Search for the cell housing the specified text and yield its (X, Y) center coordinate. 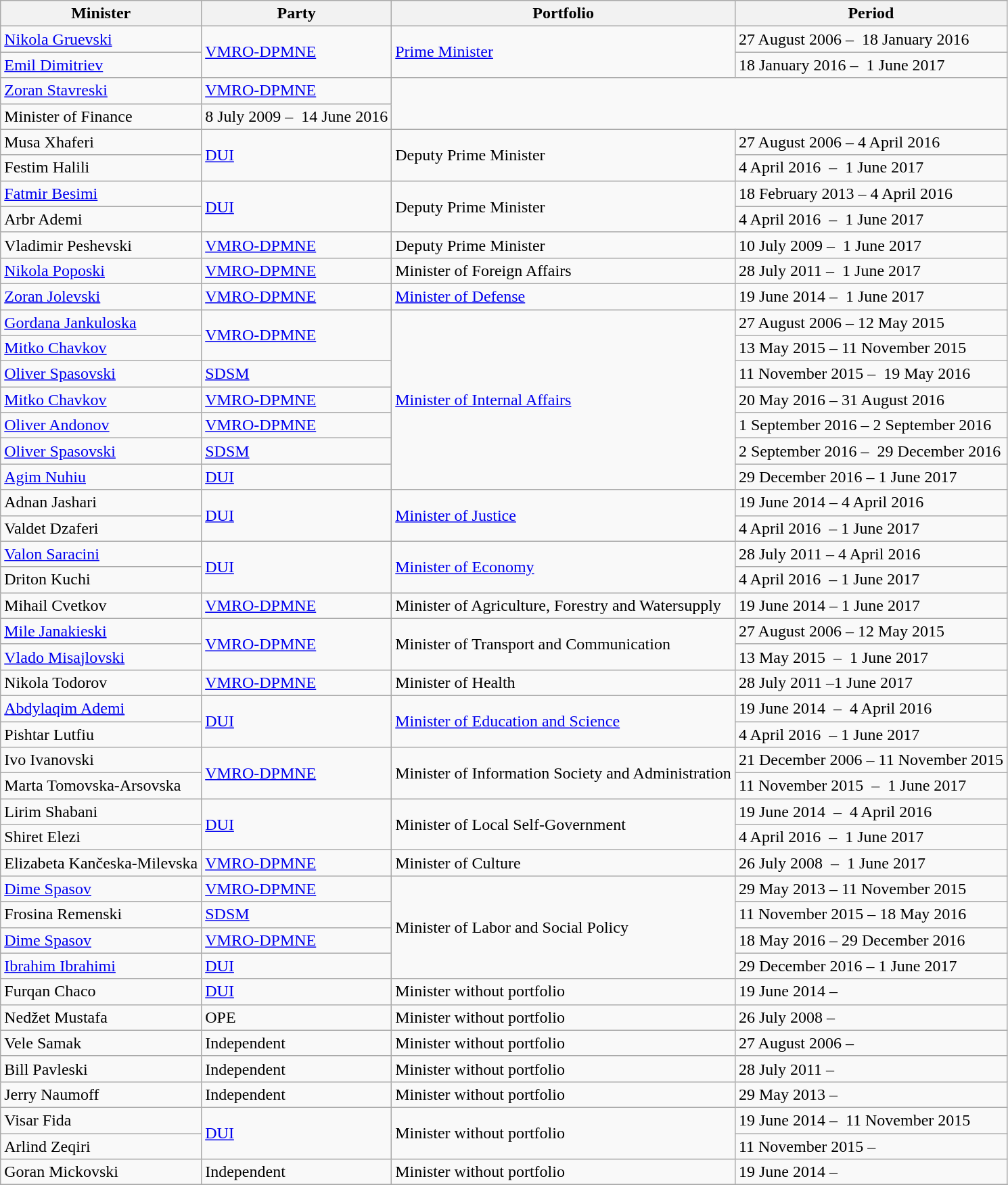
19 June 2014 – 1 Јune 2017 (871, 605)
21 December 2006 – 11 November 2015 (871, 760)
Shiret Elezi (101, 837)
27 August 2006 – 4 April 2016 (871, 142)
2 September 2016 – 29 December 2016 (871, 451)
Jerry Naumoff (101, 1094)
Nedžet Mustafa (101, 1017)
28 July 2011 –1 June 2017 (871, 682)
10 July 2009 – 1 June 2017 (871, 245)
Mihail Cvetkov (101, 605)
19 June 2014 – 11 November 2015 (871, 1120)
Abdylaqim Ademi (101, 708)
Emil Dimitriev (101, 65)
Minister of Justice (564, 515)
18 May 2016 – 29 December 2016 (871, 940)
Party (296, 14)
Minister of Finance (101, 116)
Fatmir Besimi (101, 193)
Minister of Culture (564, 863)
Marta Tomovska-Arsovska (101, 786)
13 May 2015 – 11 November 2015 (871, 348)
Elizabeta Kančeska-Milevska (101, 863)
Minister of Labor and Social Policy (564, 927)
Minister of Transport and Communication (564, 644)
Vladimir Peshevski (101, 245)
Furqan Chaco (101, 992)
11 November 2015 – 1 June 2017 (871, 786)
Arlind Zeqiri (101, 1146)
Driton Kuchi (101, 580)
11 November 2015 – 18 May 2016 (871, 914)
18 January 2016 – 1 June 2017 (871, 65)
OPE (296, 1017)
Valdet Dzaferi (101, 528)
Minister of Local Self-Government (564, 824)
Lirim Shabani (101, 812)
Nikola Poposki (101, 271)
Pishtar Lutfiu (101, 734)
Visar Fida (101, 1120)
Adnan Jashari (101, 503)
28 July 2011 – (871, 1069)
28 July 2011 – 1 Јune 2017 (871, 271)
Zoran Stavreski (101, 91)
Frosina Remenski (101, 914)
Minister of Agriculture, Forestry and Watersupply (564, 605)
27 August 2006 – (871, 1043)
Gordana Jankuloska (101, 323)
11 November 2015 – 19 May 2016 (871, 374)
19 June 2014 – 1 June 2017 (871, 296)
Agim Nuhiu (101, 477)
Minister of Information Society and Administration (564, 773)
26 July 2008 – (871, 1017)
Vlado Misajlovski (101, 657)
Ivo Ivanovski (101, 760)
Nikola Gruevski (101, 39)
Period (871, 14)
Minister of Health (564, 682)
1 September 2016 – 2 September 2016 (871, 425)
Goran Mickovski (101, 1172)
Zoran Jolevski (101, 296)
27 August 2006 – 18 January 2016 (871, 39)
Minister (101, 14)
Minister of Economy (564, 567)
Valon Saracini (101, 554)
13 May 2015 – 1 June 2017 (871, 657)
11 November 2015 – (871, 1146)
Minister of Foreign Affairs (564, 271)
Portfolio (564, 14)
Minister of Internal Affairs (564, 400)
Oliver Andonov (101, 425)
29 May 2013 – (871, 1094)
8 July 2009 – 14 June 2016 (296, 116)
Arbr Ademi (101, 219)
Musa Xhaferi (101, 142)
20 May 2016 – 31 August 2016 (871, 400)
Mile Janakieski (101, 631)
Festim Halili (101, 168)
Minister of Defense (564, 296)
Minister of Education and Science (564, 721)
18 February 2013 – 4 April 2016 (871, 193)
29 May 2013 – 11 November 2015 (871, 889)
Vele Samak (101, 1043)
Nikola Todorov (101, 682)
Prime Minister (564, 52)
28 July 2011 – 4 April 2016 (871, 554)
26 July 2008 – 1 June 2017 (871, 863)
Bill Pavleski (101, 1069)
Ibrahim Ibrahimi (101, 966)
